Determine the (x, y) coordinate at the center of the cell enclosing the given text.  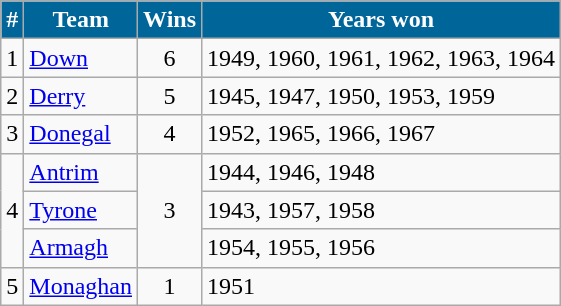
1949, 1960, 1961, 1962, 1963, 1964 (382, 58)
1944, 1946, 1948 (382, 172)
1943, 1957, 1958 (382, 210)
Wins (170, 20)
Antrim (81, 172)
Down (81, 58)
Monaghan (81, 286)
1954, 1955, 1956 (382, 248)
1951 (382, 286)
Team (81, 20)
Derry (81, 96)
Armagh (81, 248)
# (12, 20)
1945, 1947, 1950, 1953, 1959 (382, 96)
2 (12, 96)
Tyrone (81, 210)
6 (170, 58)
Donegal (81, 134)
1952, 1965, 1966, 1967 (382, 134)
Years won (382, 20)
